Locate the cell with the specified text and output its [x, y] center coordinate. 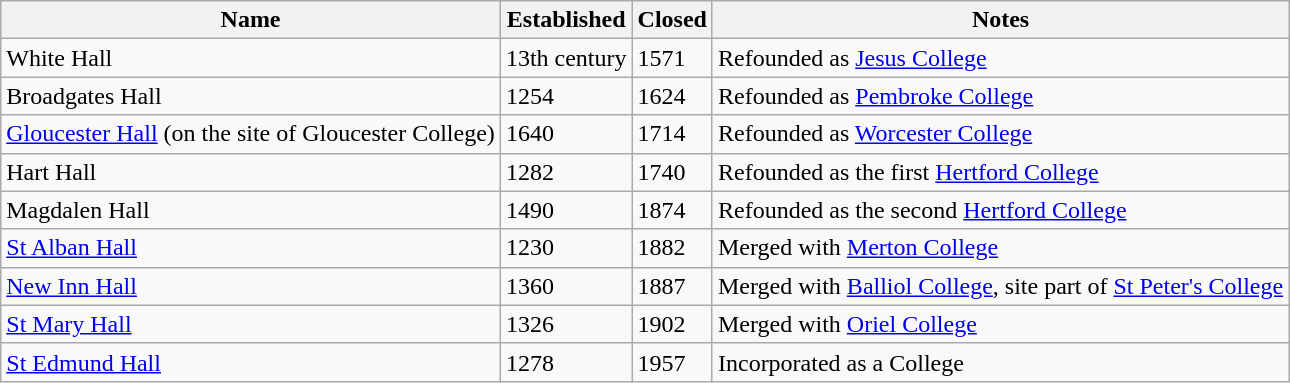
1902 [672, 324]
Refounded as Worcester College [1000, 134]
1282 [566, 172]
1624 [672, 96]
1230 [566, 248]
Magdalen Hall [251, 210]
Broadgates Hall [251, 96]
Merged with Merton College [1000, 248]
St Alban Hall [251, 248]
1326 [566, 324]
1360 [566, 286]
1874 [672, 210]
1254 [566, 96]
St Mary Hall [251, 324]
Refounded as the first Hertford College [1000, 172]
Refounded as Jesus College [1000, 58]
Notes [1000, 20]
13th century [566, 58]
1571 [672, 58]
1640 [566, 134]
1490 [566, 210]
1957 [672, 362]
Gloucester Hall (on the site of Gloucester College) [251, 134]
1740 [672, 172]
New Inn Hall [251, 286]
1887 [672, 286]
Hart Hall [251, 172]
Merged with Oriel College [1000, 324]
Incorporated as a College [1000, 362]
Refounded as Pembroke College [1000, 96]
1278 [566, 362]
Established [566, 20]
Merged with Balliol College, site part of St Peter's College [1000, 286]
St Edmund Hall [251, 362]
Refounded as the second Hertford College [1000, 210]
1714 [672, 134]
1882 [672, 248]
Name [251, 20]
White Hall [251, 58]
Closed [672, 20]
